Pinpoint the cell where the given text exists, returning its [x, y] midpoint coordinate. 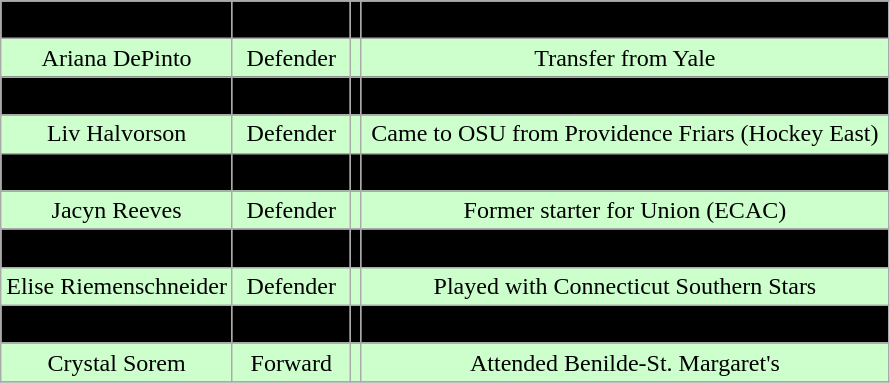
Katie Mikkelsen [117, 172]
Transfer from Yale [625, 58]
Samantha Bouley [117, 20]
Came to OSU from Providence Friars (Hockey East) [625, 134]
Jacyn Reeves [117, 210]
Ariana DePinto [117, 58]
Crystal Sorem [117, 362]
Attended Benilde-St. Margaret's [625, 362]
Played Canadian Jr. Hockey with Nepean Jr. Wildcats [625, 20]
Rebecca Freiberger [117, 96]
Member of Bay State Breakers [625, 324]
Played with Connecticut Southern Stars [625, 286]
Olivia Soares [117, 324]
Liv Halvorson [117, 134]
Kaylee Remington [117, 248]
Former starter for Union (ECAC) [625, 210]
Played with Minnesota Ice Cats [625, 96]
Elise Riemenschneider [117, 286]
Attended Forest Lake (MN) High School [625, 248]
Captain for Whitby Jr. Wolves [625, 172]
Goaltender [291, 248]
